Locate the cell with the specified text and output its (X, Y) center coordinate. 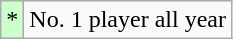
* (12, 20)
No. 1 player all year (128, 20)
